Identify which cell holds the provided text, then report its (X, Y) central coordinate. 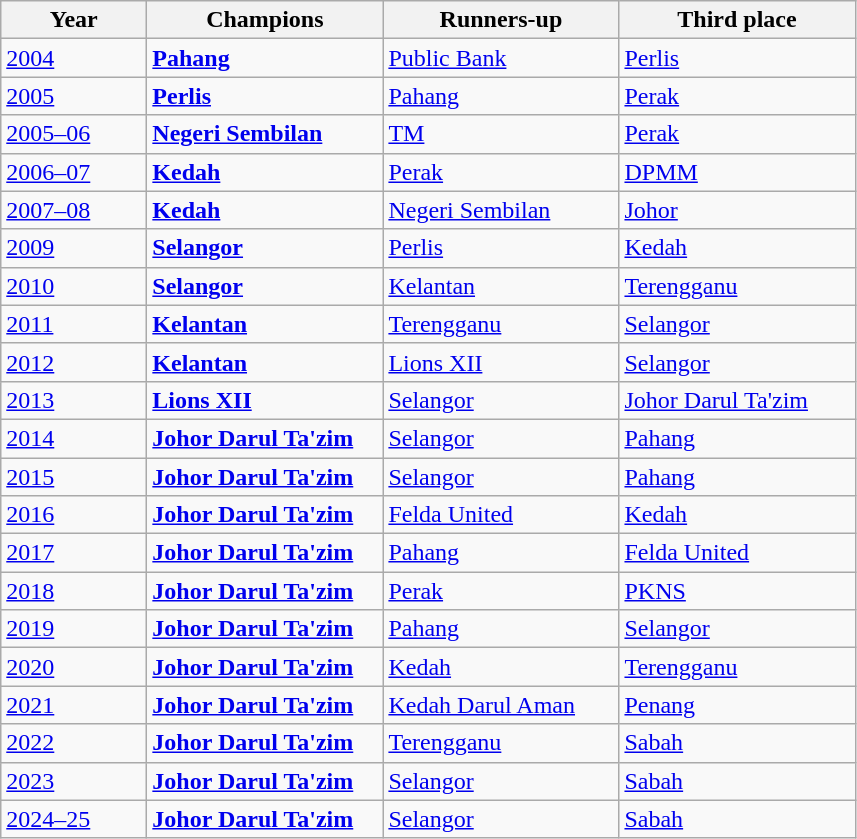
2022 (74, 743)
2005–06 (74, 134)
2007–08 (74, 210)
2013 (74, 400)
TM (501, 134)
2021 (74, 705)
2019 (74, 629)
PKNS (737, 591)
2015 (74, 477)
2016 (74, 515)
Third place (737, 20)
Kedah Darul Aman (501, 705)
2017 (74, 553)
Penang (737, 705)
2006–07 (74, 172)
2023 (74, 781)
2011 (74, 324)
2012 (74, 362)
Public Bank (501, 58)
2010 (74, 286)
DPMM (737, 172)
2005 (74, 96)
2018 (74, 591)
Champions (265, 20)
2020 (74, 667)
2004 (74, 58)
Year (74, 20)
2024–25 (74, 819)
Johor (737, 210)
Runners-up (501, 20)
2014 (74, 438)
2009 (74, 248)
